Identify which cell holds the provided text, then report its [X, Y] central coordinate. 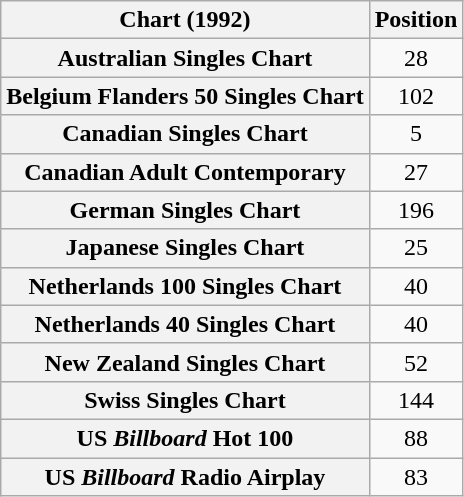
Australian Singles Chart [185, 58]
5 [416, 134]
Swiss Singles Chart [185, 400]
Belgium Flanders 50 Singles Chart [185, 96]
Netherlands 100 Singles Chart [185, 286]
Position [416, 20]
102 [416, 96]
88 [416, 438]
US Billboard Radio Airplay [185, 477]
144 [416, 400]
52 [416, 362]
83 [416, 477]
27 [416, 172]
196 [416, 210]
Chart (1992) [185, 20]
28 [416, 58]
Netherlands 40 Singles Chart [185, 324]
German Singles Chart [185, 210]
25 [416, 248]
Japanese Singles Chart [185, 248]
New Zealand Singles Chart [185, 362]
Canadian Adult Contemporary [185, 172]
Canadian Singles Chart [185, 134]
US Billboard Hot 100 [185, 438]
